Capture the cell that displays the provided text and extract its [X, Y] central coordinate. 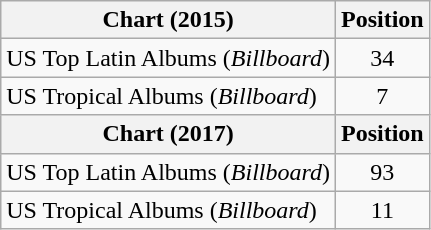
93 [382, 172]
11 [382, 210]
Chart (2017) [168, 134]
Chart (2015) [168, 20]
7 [382, 96]
34 [382, 58]
